Extract the (X, Y) coordinate from the center of the cell holding the provided text.  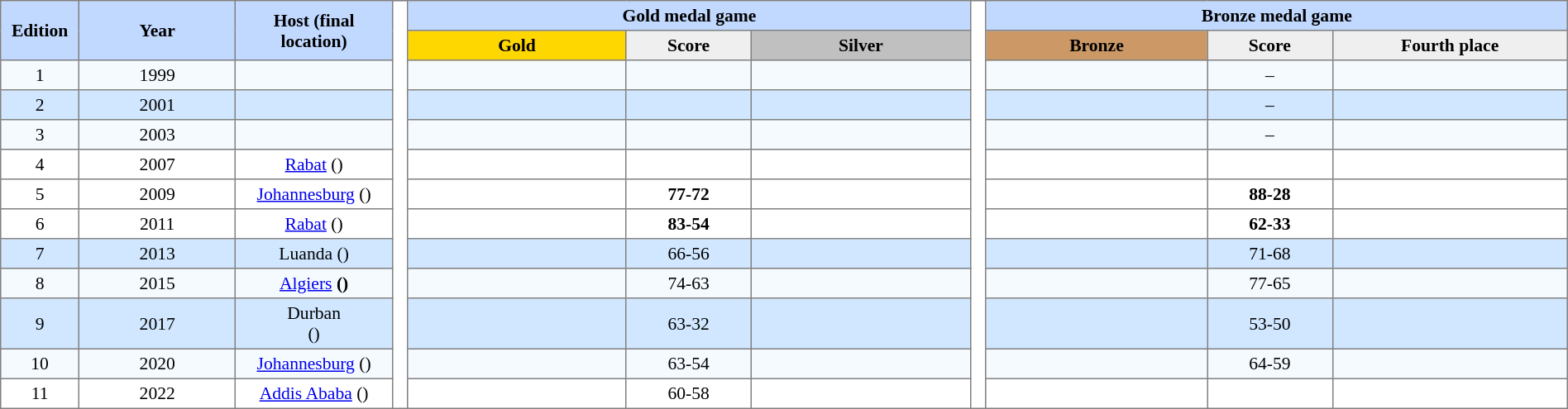
11 (40, 393)
Gold medal game (689, 16)
Luanda () (314, 254)
77-65 (1270, 283)
7 (40, 254)
6 (40, 224)
Gold (517, 45)
2022 (157, 393)
2017 (157, 324)
10 (40, 364)
2020 (157, 364)
71-68 (1270, 254)
74-63 (689, 283)
Silver (860, 45)
3 (40, 135)
Bronze (1097, 45)
53-50 (1270, 324)
9 (40, 324)
Bronze medal game (1277, 16)
2013 (157, 254)
83-54 (689, 224)
Host (final location) (314, 31)
2001 (157, 105)
2003 (157, 135)
Durban() (314, 324)
Edition (40, 31)
1999 (157, 75)
2007 (157, 164)
2 (40, 105)
2009 (157, 194)
1 (40, 75)
64-59 (1270, 364)
5 (40, 194)
2015 (157, 283)
60-58 (689, 393)
63-54 (689, 364)
88-28 (1270, 194)
Algiers () (314, 283)
77-72 (689, 194)
Fourth place (1450, 45)
66-56 (689, 254)
4 (40, 164)
Addis Ababa () (314, 393)
8 (40, 283)
Year (157, 31)
2011 (157, 224)
63-32 (689, 324)
62-33 (1270, 224)
